Return the (x, y) coordinate for the center point of the cell that contains the specified text.  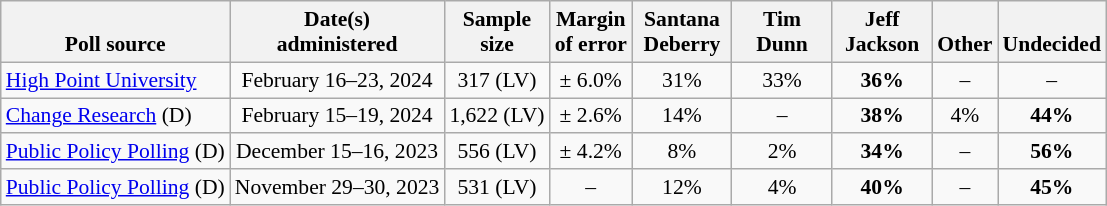
SantanaDeberry (682, 32)
38% (882, 116)
± 6.0% (591, 80)
531 (LV) (496, 187)
40% (882, 187)
Marginof error (591, 32)
TimDunn (782, 32)
31% (682, 80)
February 16–23, 2024 (338, 80)
Other (964, 32)
JeffJackson (882, 32)
± 2.6% (591, 116)
33% (782, 80)
Poll source (116, 32)
12% (682, 187)
2% (782, 152)
317 (LV) (496, 80)
± 4.2% (591, 152)
High Point University (116, 80)
1,622 (LV) (496, 116)
November 29–30, 2023 (338, 187)
Undecided (1052, 32)
December 15–16, 2023 (338, 152)
56% (1052, 152)
Samplesize (496, 32)
556 (LV) (496, 152)
45% (1052, 187)
36% (882, 80)
14% (682, 116)
34% (882, 152)
Date(s)administered (338, 32)
February 15–19, 2024 (338, 116)
44% (1052, 116)
Change Research (D) (116, 116)
8% (682, 152)
